Extract the (X, Y) coordinate from the center of the cell holding the provided text.  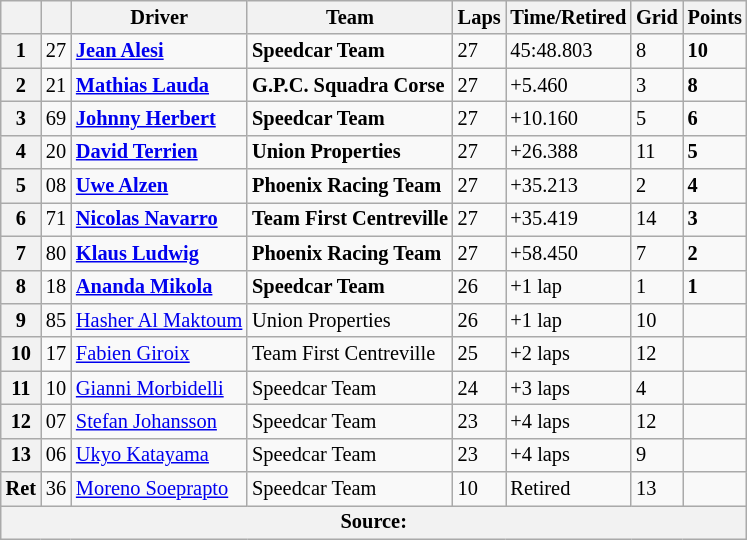
Hasher Al Maktoum (159, 320)
Johnny Herbert (159, 118)
85 (56, 320)
Team (350, 17)
Points (715, 17)
06 (56, 455)
Ananda Mikola (159, 287)
Nicolas Navarro (159, 219)
+26.388 (569, 152)
Jean Alesi (159, 51)
Time/Retired (569, 17)
+5.460 (569, 85)
20 (56, 152)
24 (480, 388)
Uwe Alzen (159, 186)
07 (56, 421)
Mathias Lauda (159, 85)
+10.160 (569, 118)
Stefan Johansson (159, 421)
17 (56, 354)
25 (480, 354)
08 (56, 186)
14 (657, 219)
Gianni Morbidelli (159, 388)
+35.213 (569, 186)
Retired (569, 489)
Grid (657, 17)
18 (56, 287)
+58.450 (569, 253)
45:48.803 (569, 51)
Laps (480, 17)
21 (56, 85)
+35.419 (569, 219)
G.P.C. Squadra Corse (350, 85)
69 (56, 118)
36 (56, 489)
Ukyo Katayama (159, 455)
Ret (21, 489)
+2 laps (569, 354)
80 (56, 253)
Moreno Soeprapto (159, 489)
David Terrien (159, 152)
+3 laps (569, 388)
Driver (159, 17)
Fabien Giroix (159, 354)
71 (56, 219)
Klaus Ludwig (159, 253)
Source: (374, 522)
